Identify which cell holds the provided text, then report its (x, y) central coordinate. 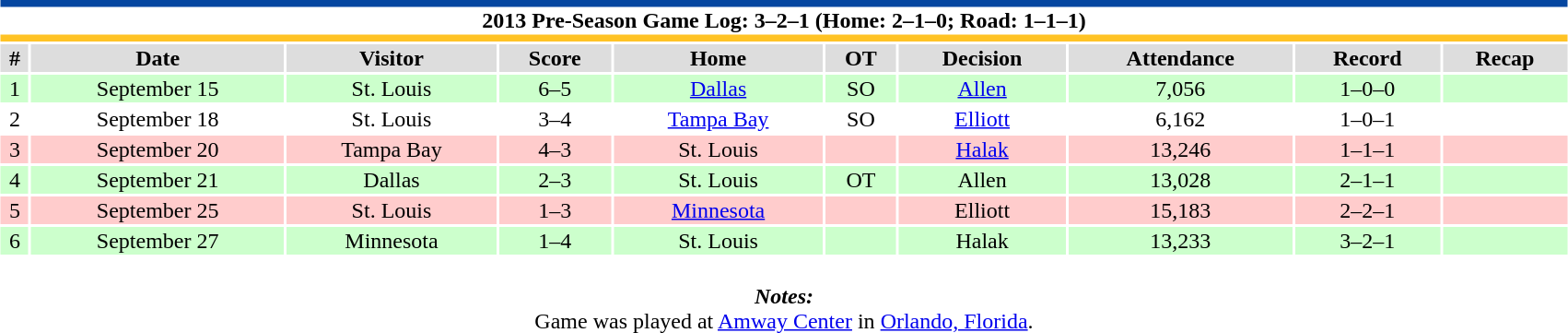
6–5 (555, 89)
September 21 (158, 180)
13,028 (1181, 180)
September 15 (158, 89)
15,183 (1181, 210)
1–4 (555, 241)
2 (15, 119)
Record (1367, 58)
Attendance (1181, 58)
2–2–1 (1367, 210)
September 18 (158, 119)
September 20 (158, 149)
4–3 (555, 149)
# (15, 58)
Decision (982, 58)
2013 Pre-Season Game Log: 3–2–1 (Home: 2–1–0; Road: 1–1–1) (784, 20)
5 (15, 210)
6 (15, 241)
4 (15, 180)
1–3 (555, 210)
2–3 (555, 180)
September 25 (158, 210)
1–0–1 (1367, 119)
Date (158, 58)
2–1–1 (1367, 180)
13,246 (1181, 149)
7,056 (1181, 89)
Home (719, 58)
1–1–1 (1367, 149)
3–2–1 (1367, 241)
Recap (1505, 58)
3 (15, 149)
Visitor (392, 58)
1–0–0 (1367, 89)
3–4 (555, 119)
6,162 (1181, 119)
1 (15, 89)
13,233 (1181, 241)
September 27 (158, 241)
Score (555, 58)
